Capture the cell that displays the provided text and extract its [X, Y] central coordinate. 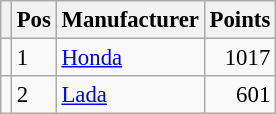
1 [34, 58]
Lada [130, 95]
1017 [240, 58]
Points [240, 20]
601 [240, 95]
2 [34, 95]
Honda [130, 58]
Pos [34, 20]
Manufacturer [130, 20]
